Determine the (x, y) coordinate at the center of the cell enclosing the given text.  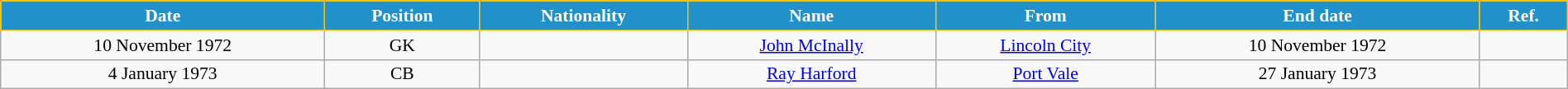
GK (402, 45)
Ref. (1523, 16)
4 January 1973 (163, 74)
Position (402, 16)
Nationality (584, 16)
John McInally (811, 45)
Port Vale (1045, 74)
27 January 1973 (1317, 74)
End date (1317, 16)
Name (811, 16)
Date (163, 16)
CB (402, 74)
Lincoln City (1045, 45)
Ray Harford (811, 74)
From (1045, 16)
